Extract the [x, y] coordinate from the center of the cell holding the provided text.  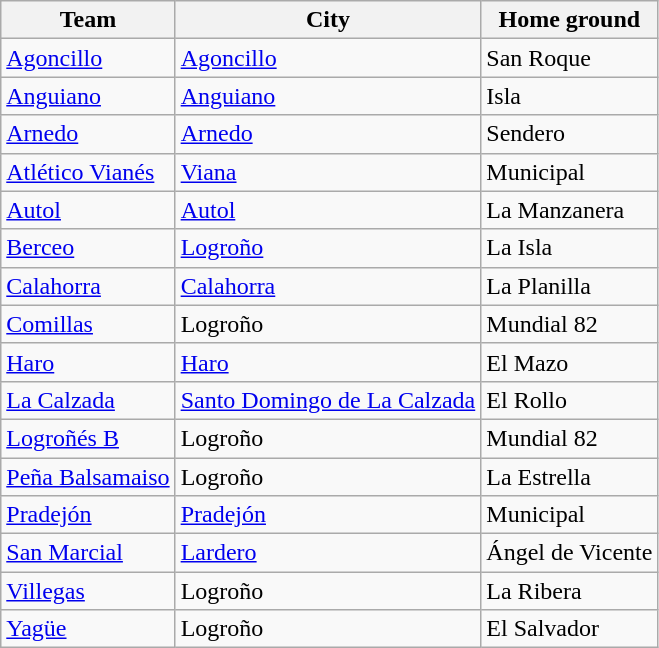
Santo Domingo de La Calzada [328, 400]
El Salvador [570, 629]
Peña Balsamaiso [88, 477]
Yagüe [88, 629]
Viana [328, 172]
Sendero [570, 134]
La Ribera [570, 591]
San Roque [570, 58]
Lardero [328, 553]
Team [88, 20]
Villegas [88, 591]
Ángel de Vicente [570, 553]
San Marcial [88, 553]
Berceo [88, 248]
Isla [570, 96]
La Isla [570, 248]
El Rollo [570, 400]
El Mazo [570, 362]
La Estrella [570, 477]
La Manzanera [570, 210]
La Planilla [570, 286]
Atlético Vianés [88, 172]
La Calzada [88, 400]
Home ground [570, 20]
Comillas [88, 324]
City [328, 20]
Logroñés B [88, 438]
